Return the (X, Y) coordinate for the center point of the cell that contains the specified text.  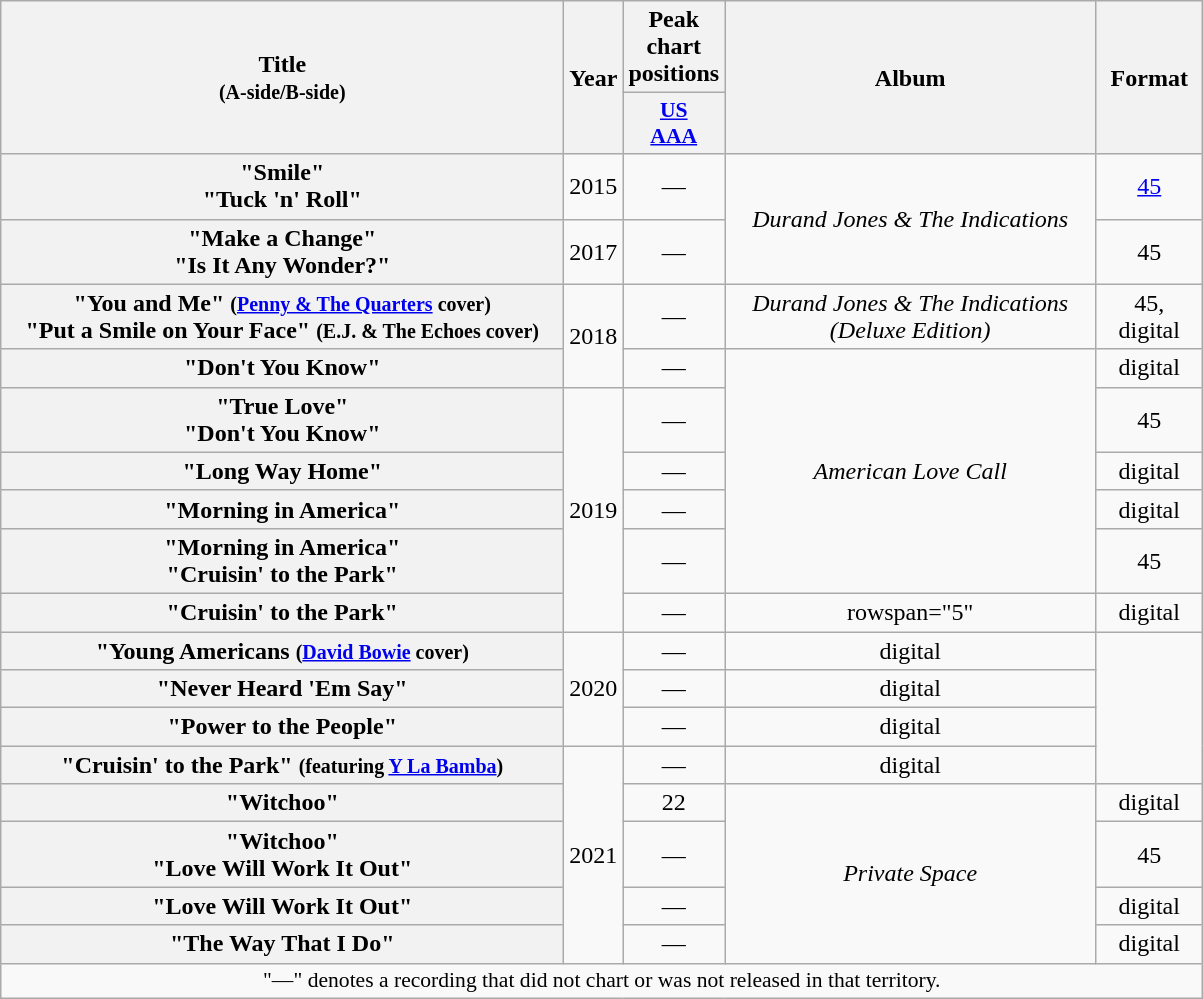
"You and Me" (Penny & The Quarters cover)"Put a Smile on Your Face" (E.J. & The Echoes cover) (282, 316)
Durand Jones & The Indications (Deluxe Edition) (910, 316)
Album (910, 78)
"Never Heard 'Em Say" (282, 689)
"Power to the People" (282, 727)
"Morning in America" (282, 509)
"Love Will Work It Out" (282, 906)
2020 (594, 689)
rowspan="5" (910, 612)
Peak chart positions (674, 47)
"Witchoo" (282, 803)
"Make a Change""Is It Any Wonder?" (282, 252)
"Cruisin' to the Park" (282, 612)
22 (674, 803)
"Young Americans (David Bowie cover) (282, 651)
American Love Call (910, 471)
45, digital (1150, 316)
Durand Jones & The Indications (910, 219)
2021 (594, 854)
Private Space (910, 874)
2015 (594, 186)
USAAA (674, 124)
Format (1150, 78)
"Don't You Know" (282, 368)
Year (594, 78)
"Cruisin' to the Park" (featuring Y La Bamba) (282, 765)
"Long Way Home" (282, 471)
"—" denotes a recording that did not chart or was not released in that territory. (602, 981)
"Morning in America""Cruisin' to the Park" (282, 560)
"True Love""Don't You Know" (282, 420)
"Witchoo""Love Will Work It Out" (282, 854)
"Smile""Tuck 'n' Roll" (282, 186)
2017 (594, 252)
"The Way That I Do" (282, 944)
2018 (594, 336)
Title(A-side/B-side) (282, 78)
2019 (594, 509)
